Identify which cell holds the provided text, then report its [x, y] central coordinate. 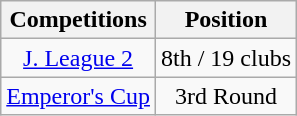
Emperor's Cup [78, 96]
Competitions [78, 20]
J. League 2 [78, 58]
8th / 19 clubs [226, 58]
Position [226, 20]
3rd Round [226, 96]
